Locate the cell with the specified text and output its (x, y) center coordinate. 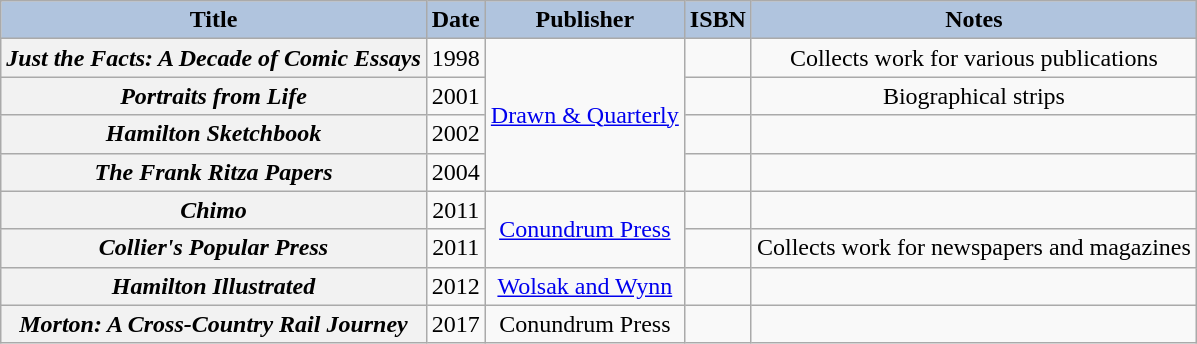
Collier's Popular Press (214, 248)
Drawn & Quarterly (584, 115)
2001 (456, 96)
Wolsak and Wynn (584, 286)
Date (456, 20)
Biographical strips (974, 96)
2012 (456, 286)
Morton: A Cross-Country Rail Journey (214, 324)
2017 (456, 324)
The Frank Ritza Papers (214, 172)
Chimo (214, 210)
2002 (456, 134)
ISBN (718, 20)
Hamilton Sketchbook (214, 134)
1998 (456, 58)
Just the Facts: A Decade of Comic Essays (214, 58)
Notes (974, 20)
Collects work for various publications (974, 58)
Publisher (584, 20)
Portraits from Life (214, 96)
Hamilton Illustrated (214, 286)
Title (214, 20)
Collects work for newspapers and magazines (974, 248)
2004 (456, 172)
